Extract the (x, y) coordinate from the center of the cell holding the provided text.  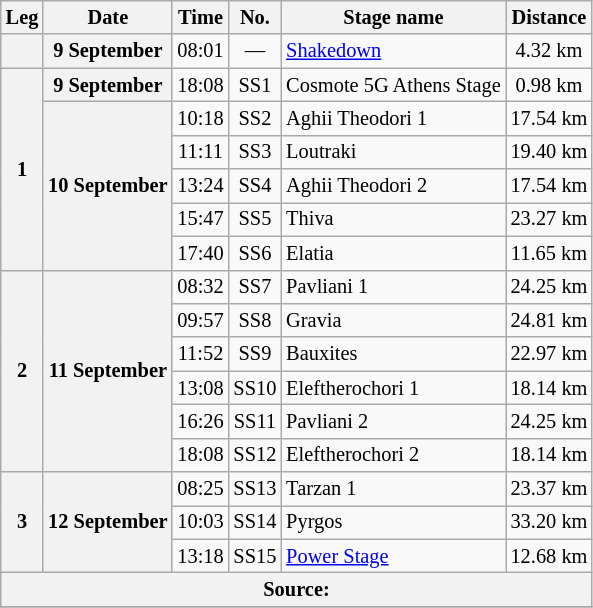
Power Stage (393, 556)
Aghii Theodori 2 (393, 186)
13:24 (200, 186)
12.68 km (550, 556)
SS9 (256, 354)
SS11 (256, 421)
SS2 (256, 118)
22.97 km (550, 354)
24.81 km (550, 320)
Leg (22, 17)
Source: (297, 589)
13:18 (200, 556)
11:52 (200, 354)
08:01 (200, 51)
SS12 (256, 455)
Shakedown (393, 51)
23.27 km (550, 219)
08:32 (200, 287)
Pavliani 2 (393, 421)
Tarzan 1 (393, 489)
Distance (550, 17)
SS14 (256, 522)
0.98 km (550, 85)
SS3 (256, 152)
Thiva (393, 219)
SS8 (256, 320)
4.32 km (550, 51)
16:26 (200, 421)
Stage name (393, 17)
Cosmote 5G Athens Stage (393, 85)
Date (108, 17)
Gravia (393, 320)
11 September (108, 371)
Pyrgos (393, 522)
SS4 (256, 186)
13:08 (200, 388)
Eleftherochori 2 (393, 455)
No. (256, 17)
11.65 km (550, 253)
SS1 (256, 85)
23.37 km (550, 489)
Time (200, 17)
12 September (108, 522)
1 (22, 169)
SS5 (256, 219)
15:47 (200, 219)
SS13 (256, 489)
3 (22, 522)
09:57 (200, 320)
Aghii Theodori 1 (393, 118)
Loutraki (393, 152)
2 (22, 371)
17:40 (200, 253)
Pavliani 1 (393, 287)
SS10 (256, 388)
SS7 (256, 287)
— (256, 51)
33.20 km (550, 522)
SS15 (256, 556)
11:11 (200, 152)
10 September (108, 185)
19.40 km (550, 152)
10:03 (200, 522)
Eleftherochori 1 (393, 388)
SS6 (256, 253)
Bauxites (393, 354)
Elatia (393, 253)
08:25 (200, 489)
10:18 (200, 118)
